Pinpoint the cell where the given text exists, returning its [x, y] midpoint coordinate. 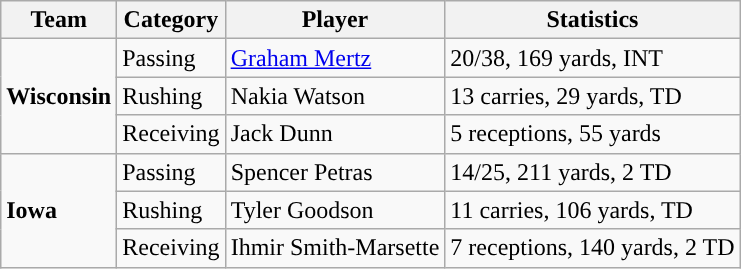
14/25, 211 yards, 2 TD [592, 172]
Graham Mertz [335, 58]
11 carries, 106 yards, TD [592, 210]
Iowa [59, 210]
Player [335, 20]
13 carries, 29 yards, TD [592, 96]
Nakia Watson [335, 96]
Jack Dunn [335, 134]
Ihmir Smith-Marsette [335, 248]
Tyler Goodson [335, 210]
20/38, 169 yards, INT [592, 58]
5 receptions, 55 yards [592, 134]
Statistics [592, 20]
Category [171, 20]
Wisconsin [59, 96]
Team [59, 20]
Spencer Petras [335, 172]
7 receptions, 140 yards, 2 TD [592, 248]
